Locate the cell with the specified text and output its (X, Y) center coordinate. 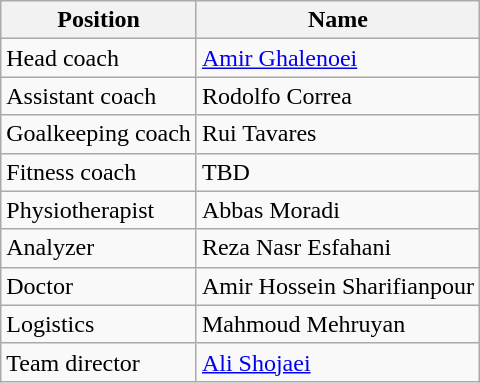
Ali Shojaei (338, 362)
Goalkeeping coach (99, 134)
Assistant coach (99, 96)
Amir Ghalenoei (338, 58)
Team director (99, 362)
TBD (338, 172)
Rodolfo Correa (338, 96)
Physiotherapist (99, 210)
Amir Hossein Sharifianpour (338, 286)
Mahmoud Mehruyan (338, 324)
Head coach (99, 58)
Rui Tavares (338, 134)
Name (338, 20)
Abbas Moradi (338, 210)
Position (99, 20)
Fitness coach (99, 172)
Logistics (99, 324)
Analyzer (99, 248)
Doctor (99, 286)
Reza Nasr Esfahani (338, 248)
